Search for the cell housing the specified text and yield its (X, Y) center coordinate. 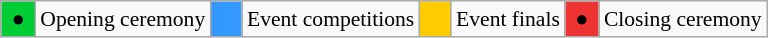
Opening ceremony (122, 19)
Event competitions (330, 19)
Closing ceremony (683, 19)
Event finals (508, 19)
